Determine the (x, y) coordinate at the center of the cell enclosing the given text.  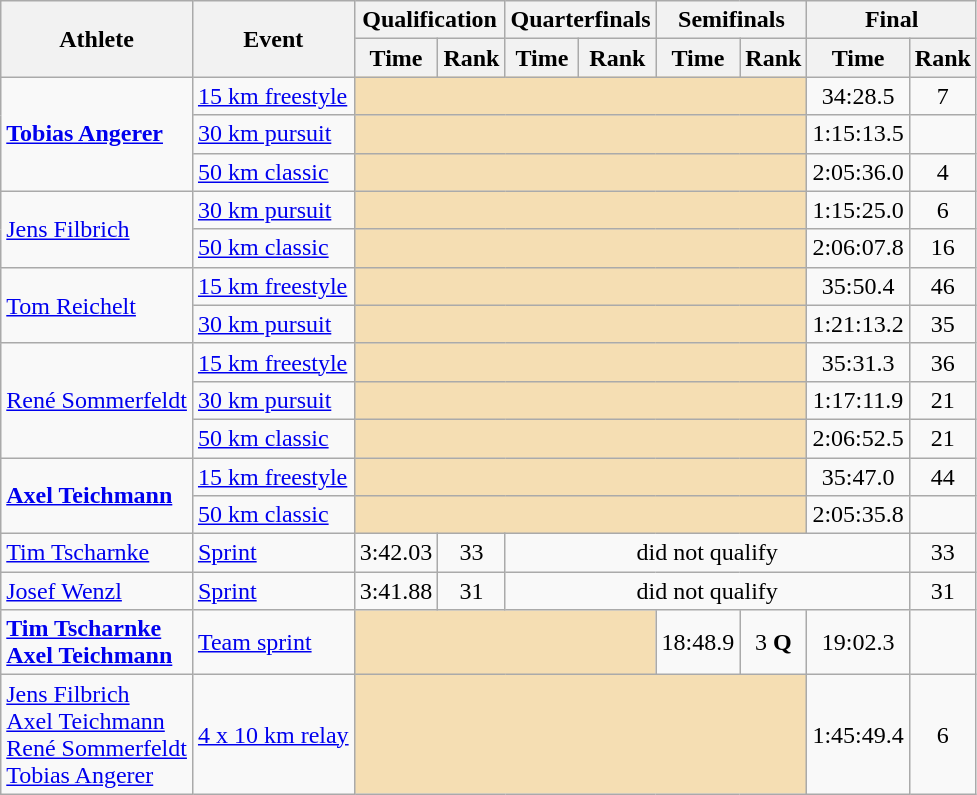
Team sprint (273, 642)
Qualification (430, 20)
Athlete (97, 39)
Final (892, 20)
3:41.88 (396, 591)
René Sommerfeldt (97, 400)
34:28.5 (858, 96)
Jens Filbrich (97, 229)
Tim Tscharnke (97, 553)
7 (942, 96)
16 (942, 248)
Jens FilbrichAxel TeichmannRené SommerfeldtTobias Angerer (97, 734)
35:31.3 (858, 362)
Tom Reichelt (97, 305)
1:15:25.0 (858, 210)
1:15:13.5 (858, 134)
Tobias Angerer (97, 134)
Tim TscharnkeAxel Teichmann (97, 642)
Axel Teichmann (97, 496)
1:17:11.9 (858, 400)
35:47.0 (858, 477)
2:06:52.5 (858, 438)
Josef Wenzl (97, 591)
Quarterfinals (580, 20)
2:05:35.8 (858, 515)
2:06:07.8 (858, 248)
35 (942, 324)
36 (942, 362)
46 (942, 286)
Semifinals (732, 20)
3 Q (774, 642)
2:05:36.0 (858, 172)
3:42.03 (396, 553)
44 (942, 477)
4 (942, 172)
35:50.4 (858, 286)
Event (273, 39)
1:21:13.2 (858, 324)
18:48.9 (698, 642)
19:02.3 (858, 642)
1:45:49.4 (858, 734)
4 x 10 km relay (273, 734)
